Search for the cell housing the specified text and yield its [X, Y] center coordinate. 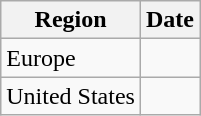
Region [71, 20]
United States [71, 96]
Date [170, 20]
Europe [71, 58]
